Find where the given text appears and provide that cell's center as [X, Y] coordinate. 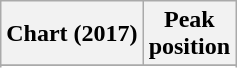
Chart (2017) [72, 34]
Peakposition [189, 34]
